Determine the [X, Y] coordinate at the center of the cell enclosing the given text.  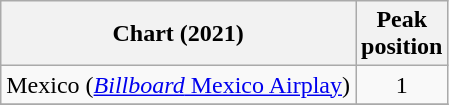
1 [402, 85]
Mexico (Billboard Mexico Airplay) [178, 85]
Peakposition [402, 34]
Chart (2021) [178, 34]
